Capture the cell that displays the provided text and extract its (x, y) central coordinate. 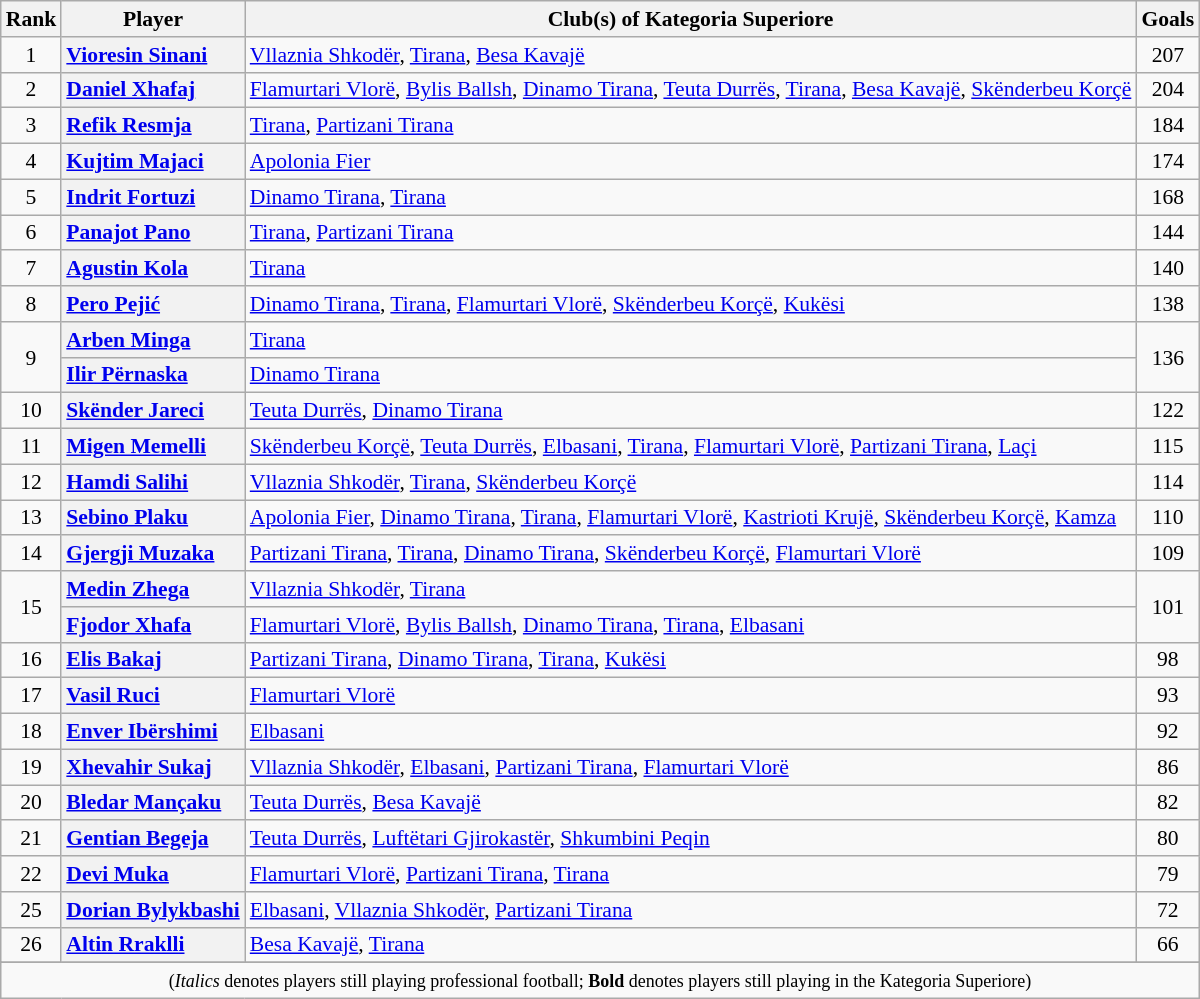
22 (32, 874)
72 (1168, 910)
21 (32, 839)
92 (1168, 732)
Altin Rraklli (152, 945)
101 (1168, 606)
114 (1168, 482)
174 (1168, 162)
Devi Muka (152, 874)
Enver Ibërshimi (152, 732)
140 (1168, 269)
12 (32, 482)
Hamdi Salihi (152, 482)
14 (32, 554)
Skënder Jareci (152, 411)
Kujtim Majaci (152, 162)
207 (1168, 55)
Goals (1168, 19)
8 (32, 304)
Migen Memelli (152, 447)
25 (32, 910)
10 (32, 411)
204 (1168, 90)
6 (32, 233)
Indrit Fortuzi (152, 197)
144 (1168, 233)
Vllaznia Shkodër, Tirana, Besa Kavajë (691, 55)
Vllaznia Shkodër, Elbasani, Partizani Tirana, Flamurtari Vlorë (691, 767)
18 (32, 732)
9 (32, 358)
20 (32, 803)
122 (1168, 411)
17 (32, 696)
Flamurtari Vlorë, Bylis Ballsh, Dinamo Tirana, Teuta Durrës, Tirana, Besa Kavajë, Skënderbeu Korçë (691, 90)
Vllaznia Shkodër, Tirana, Skënderbeu Korçë (691, 482)
Dinamo Tirana, Tirana (691, 197)
Elis Bakaj (152, 660)
80 (1168, 839)
66 (1168, 945)
Vioresin Sinani (152, 55)
82 (1168, 803)
2 (32, 90)
11 (32, 447)
Teuta Durrës, Luftëtari Gjirokastër, Shkumbini Peqin (691, 839)
Agustin Kola (152, 269)
109 (1168, 554)
19 (32, 767)
Elbasani (691, 732)
Ilir Përnaska (152, 375)
79 (1168, 874)
Dinamo Tirana (691, 375)
Sebino Plaku (152, 518)
98 (1168, 660)
Panajot Pano (152, 233)
Bledar Mançaku (152, 803)
Dinamo Tirana, Tirana, Flamurtari Vlorë, Skënderbeu Korçë, Kukësi (691, 304)
93 (1168, 696)
Dorian Bylykbashi (152, 910)
Daniel Xhafaj (152, 90)
Flamurtari Vlorë (691, 696)
Teuta Durrës, Dinamo Tirana (691, 411)
136 (1168, 358)
Arben Minga (152, 340)
115 (1168, 447)
Apolonia Fier (691, 162)
Club(s) of Kategoria Superiore (691, 19)
16 (32, 660)
168 (1168, 197)
138 (1168, 304)
Besa Kavajë, Tirana (691, 945)
Flamurtari Vlorë, Bylis Ballsh, Dinamo Tirana, Tirana, Elbasani (691, 625)
184 (1168, 126)
7 (32, 269)
3 (32, 126)
Refik Resmja (152, 126)
Rank (32, 19)
Elbasani, Vllaznia Shkodër, Partizani Tirana (691, 910)
(Italics denotes players still playing professional football; Bold denotes players still playing in the Kategoria Superiore) (600, 981)
Skënderbeu Korçë, Teuta Durrës, Elbasani, Tirana, Flamurtari Vlorë, Partizani Tirana, Laçi (691, 447)
Medin Zhega (152, 589)
Pero Pejić (152, 304)
13 (32, 518)
Vllaznia Shkodër, Tirana (691, 589)
15 (32, 606)
5 (32, 197)
Flamurtari Vlorë, Partizani Tirana, Tirana (691, 874)
Apolonia Fier, Dinamo Tirana, Tirana, Flamurtari Vlorë, Kastrioti Krujë, Skënderbeu Korçë, Kamza (691, 518)
86 (1168, 767)
Gentian Begeja (152, 839)
26 (32, 945)
1 (32, 55)
4 (32, 162)
Fjodor Xhafa (152, 625)
Partizani Tirana, Dinamo Tirana, Tirana, Kukësi (691, 660)
Gjergji Muzaka (152, 554)
Vasil Ruci (152, 696)
Xhevahir Sukaj (152, 767)
110 (1168, 518)
Teuta Durrës, Besa Kavajë (691, 803)
Player (152, 19)
Partizani Tirana, Tirana, Dinamo Tirana, Skënderbeu Korçë, Flamurtari Vlorë (691, 554)
